From the cell containing the given text, extract its center point as [x, y] coordinate. 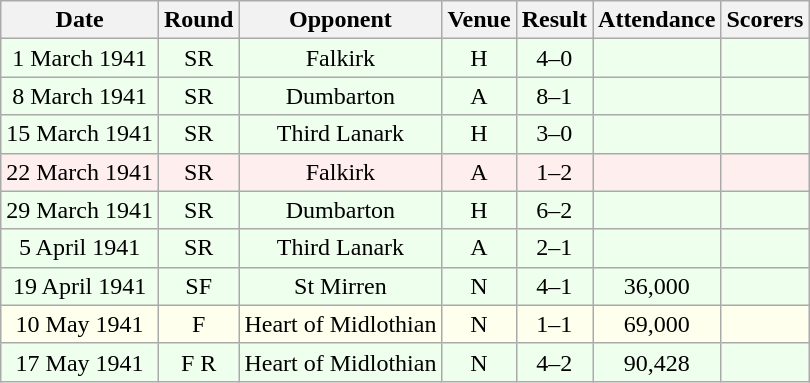
22 March 1941 [80, 172]
5 April 1941 [80, 248]
10 May 1941 [80, 324]
8–1 [554, 96]
Scorers [765, 20]
Venue [479, 20]
Attendance [657, 20]
Date [80, 20]
19 April 1941 [80, 286]
36,000 [657, 286]
1–2 [554, 172]
6–2 [554, 210]
2–1 [554, 248]
17 May 1941 [80, 362]
4–1 [554, 286]
F [198, 324]
Opponent [340, 20]
29 March 1941 [80, 210]
1 March 1941 [80, 58]
SF [198, 286]
15 March 1941 [80, 134]
St Mirren [340, 286]
69,000 [657, 324]
1–1 [554, 324]
3–0 [554, 134]
F R [198, 362]
4–0 [554, 58]
4–2 [554, 362]
90,428 [657, 362]
8 March 1941 [80, 96]
Result [554, 20]
Round [198, 20]
